Locate the cell with the specified text and output its (X, Y) center coordinate. 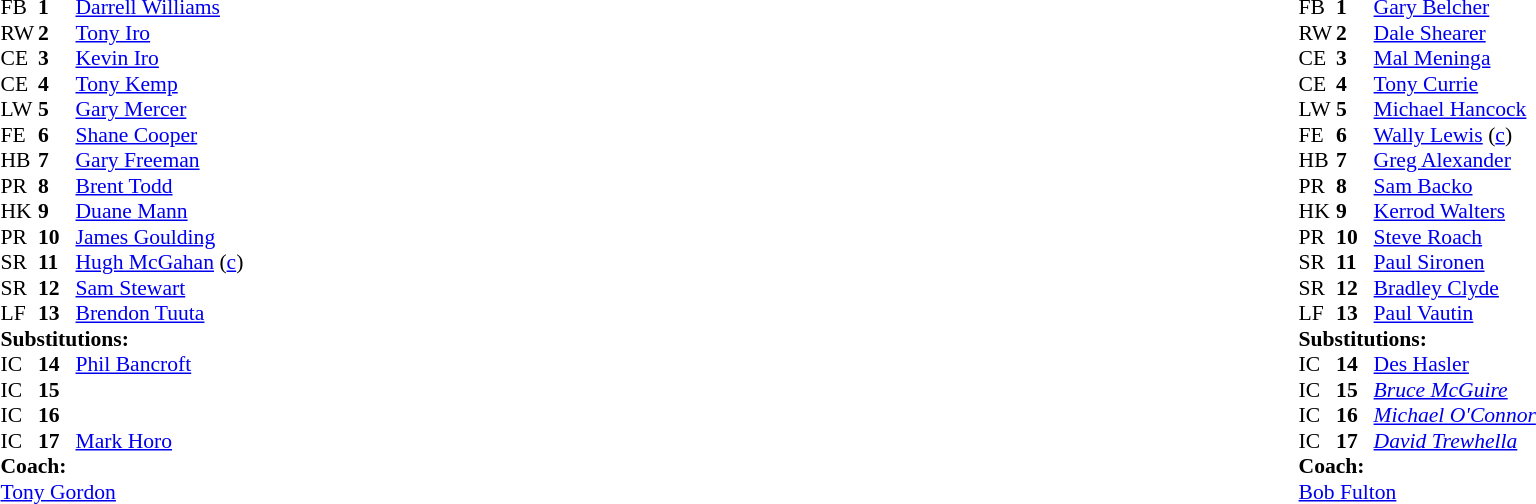
Gary Freeman (160, 161)
Michael Hancock (1455, 109)
Mal Meninga (1455, 59)
Tony Iro (160, 33)
Brendon Tuuta (160, 313)
Des Hasler (1455, 365)
Phil Bancroft (160, 365)
Steve Roach (1455, 237)
Sam Backo (1455, 186)
Gary Mercer (160, 109)
Dale Shearer (1455, 33)
Michael O'Connor (1455, 415)
Mark Horo (160, 441)
Paul Vautin (1455, 313)
Bruce McGuire (1455, 390)
Kevin Iro (160, 59)
Tony Currie (1455, 84)
Wally Lewis (c) (1455, 135)
Duane Mann (160, 211)
James Goulding (160, 237)
Tony Kemp (160, 84)
Sam Stewart (160, 288)
Brent Todd (160, 186)
Shane Cooper (160, 135)
David Trewhella (1455, 441)
Paul Sironen (1455, 263)
Greg Alexander (1455, 161)
Hugh McGahan (c) (160, 263)
Bradley Clyde (1455, 288)
Kerrod Walters (1455, 211)
